Extract the [x, y] coordinate from the center of the cell holding the provided text.  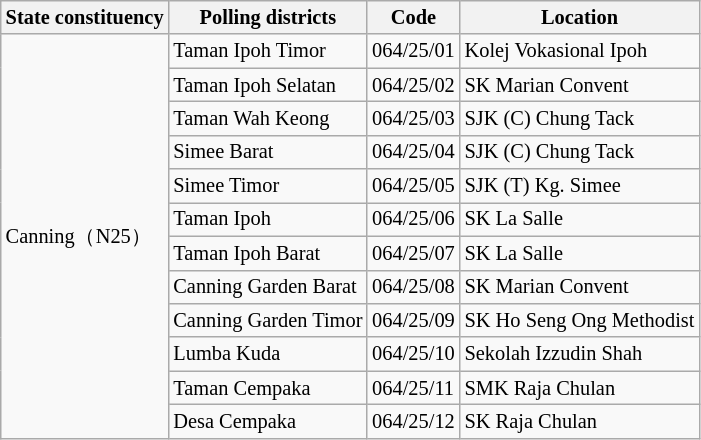
064/25/11 [413, 388]
Taman Ipoh [268, 219]
064/25/06 [413, 219]
Taman Ipoh Timor [268, 51]
064/25/09 [413, 320]
064/25/07 [413, 253]
SJK (T) Kg. Simee [580, 186]
064/25/05 [413, 186]
Kolej Vokasional Ipoh [580, 51]
064/25/12 [413, 421]
064/25/04 [413, 152]
064/25/08 [413, 287]
Taman Wah Keong [268, 118]
Code [413, 17]
SMK Raja Chulan [580, 388]
Taman Ipoh Barat [268, 253]
SK Ho Seng Ong Methodist [580, 320]
064/25/10 [413, 354]
Simee Timor [268, 186]
Lumba Kuda [268, 354]
Desa Cempaka [268, 421]
Location [580, 17]
Canning Garden Timor [268, 320]
064/25/01 [413, 51]
064/25/03 [413, 118]
Taman Cempaka [268, 388]
064/25/02 [413, 85]
Canning（N25） [85, 236]
SK Raja Chulan [580, 421]
Polling districts [268, 17]
Simee Barat [268, 152]
State constituency [85, 17]
Sekolah Izzudin Shah [580, 354]
Taman Ipoh Selatan [268, 85]
Canning Garden Barat [268, 287]
